Scan for the cell matching the given text and deliver its (X, Y) coordinate at center. 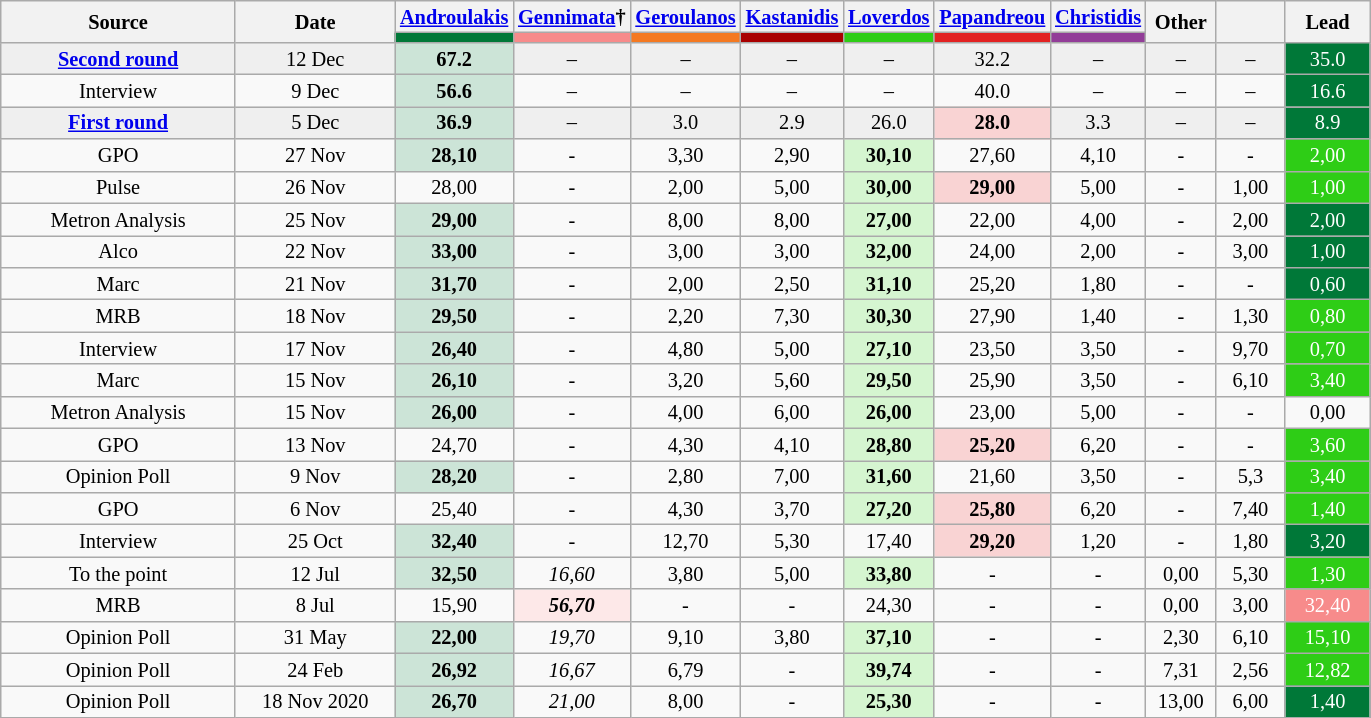
24,30 (888, 605)
Lead (1328, 21)
23,50 (992, 348)
2,56 (1251, 669)
Kastanidis (792, 16)
13,00 (1181, 701)
12,70 (685, 540)
2,30 (1181, 637)
7,40 (1251, 508)
Androulakis (454, 16)
9 Nov (315, 476)
21 Nov (315, 283)
27,10 (888, 348)
13 Nov (315, 444)
5,60 (792, 380)
23,00 (992, 412)
15,90 (454, 605)
Source (118, 21)
25,30 (888, 701)
2,50 (792, 283)
18 Nov (315, 315)
25 Nov (315, 219)
5 Dec (315, 122)
16.6 (1328, 90)
3,70 (792, 508)
31,10 (888, 283)
24,00 (992, 251)
12 Dec (315, 58)
24 Feb (315, 669)
2,80 (685, 476)
7,31 (1181, 669)
3,60 (1328, 444)
21,00 (572, 701)
25 Oct (315, 540)
26,10 (454, 380)
32,50 (454, 573)
36.9 (454, 122)
8 Jul (315, 605)
8.9 (1328, 122)
5,3 (1251, 476)
4,80 (685, 348)
26.0 (888, 122)
28,80 (888, 444)
30,10 (888, 155)
17 Nov (315, 348)
25,90 (992, 380)
9 Dec (315, 90)
28,10 (454, 155)
27,20 (888, 508)
37,10 (888, 637)
28,00 (454, 187)
Date (315, 21)
Christidis (1098, 16)
Second round (118, 58)
0,80 (1328, 315)
28.0 (992, 122)
Gennimata† (572, 16)
3,30 (685, 155)
26,92 (454, 669)
39,74 (888, 669)
32,00 (888, 251)
Other (1181, 21)
56,70 (572, 605)
31,70 (454, 283)
3.0 (685, 122)
19,70 (572, 637)
24,70 (454, 444)
31 May (315, 637)
15,10 (1328, 637)
27,60 (992, 155)
32.2 (992, 58)
6 Nov (315, 508)
28,20 (454, 476)
0,70 (1328, 348)
7,00 (792, 476)
26 Nov (315, 187)
2.9 (792, 122)
12,82 (1328, 669)
27,00 (888, 219)
To the point (118, 573)
7,30 (792, 315)
17,40 (888, 540)
25,80 (992, 508)
Alco (118, 251)
9,70 (1251, 348)
25,40 (454, 508)
21,60 (992, 476)
16,60 (572, 573)
16,67 (572, 669)
0,60 (1328, 283)
67.2 (454, 58)
18 Nov 2020 (315, 701)
56.6 (454, 90)
9,10 (685, 637)
30,30 (888, 315)
33,80 (888, 573)
Papandreou (992, 16)
Loverdos (888, 16)
12 Jul (315, 573)
26,70 (454, 701)
31,60 (888, 476)
First round (118, 122)
3.3 (1098, 122)
6,79 (685, 669)
27 Nov (315, 155)
Geroulanos (685, 16)
26,40 (454, 348)
1,20 (1098, 540)
35.0 (1328, 58)
27,90 (992, 315)
33,00 (454, 251)
2,20 (685, 315)
40.0 (992, 90)
Pulse (118, 187)
29,20 (992, 540)
2,90 (792, 155)
30,00 (888, 187)
22 Nov (315, 251)
